Return (x, y) of the center of cell containing provided text 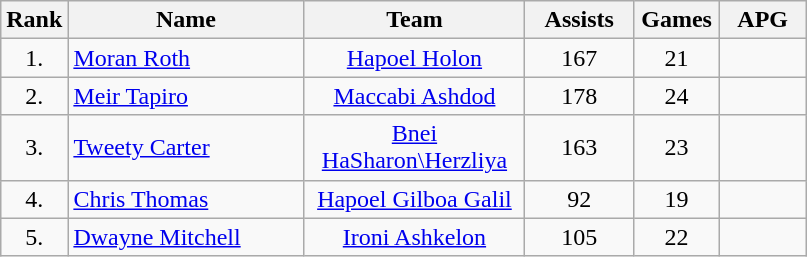
4. (34, 199)
5. (34, 237)
Dwayne Mitchell (186, 237)
Hapoel Holon (414, 58)
22 (677, 237)
21 (677, 58)
Games (677, 20)
23 (677, 148)
178 (580, 96)
Maccabi Ashdod (414, 96)
Hapoel Gilboa Galil (414, 199)
Name (186, 20)
Meir Tapiro (186, 96)
Rank (34, 20)
167 (580, 58)
19 (677, 199)
Tweety Carter (186, 148)
1. (34, 58)
3. (34, 148)
Bnei HaSharon\Herzliya (414, 148)
APG (763, 20)
Ironi Ashkelon (414, 237)
2. (34, 96)
Chris Thomas (186, 199)
105 (580, 237)
24 (677, 96)
163 (580, 148)
Moran Roth (186, 58)
Assists (580, 20)
92 (580, 199)
Team (414, 20)
